Return the (x, y) coordinate for the center point of the cell that contains the specified text.  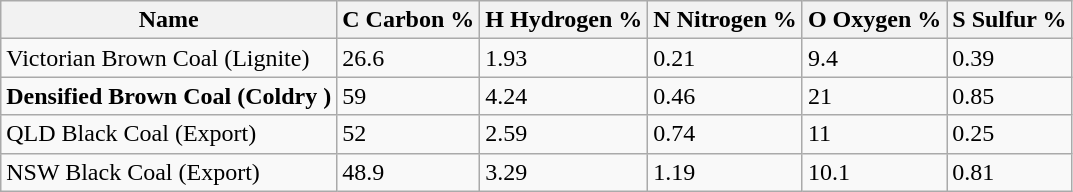
52 (408, 134)
21 (874, 96)
N Nitrogen % (726, 20)
2.59 (564, 134)
0.74 (726, 134)
H Hydrogen % (564, 20)
3.29 (564, 172)
26.6 (408, 58)
10.1 (874, 172)
11 (874, 134)
59 (408, 96)
1.19 (726, 172)
S Sulfur % (1010, 20)
C Carbon % (408, 20)
QLD Black Coal (Export) (169, 134)
Name (169, 20)
0.21 (726, 58)
0.39 (1010, 58)
0.25 (1010, 134)
Densified Brown Coal (Coldry ) (169, 96)
O Oxygen % (874, 20)
NSW Black Coal (Export) (169, 172)
4.24 (564, 96)
Victorian Brown Coal (Lignite) (169, 58)
1.93 (564, 58)
48.9 (408, 172)
0.85 (1010, 96)
0.81 (1010, 172)
0.46 (726, 96)
9.4 (874, 58)
